Detect which cell encompasses the target text, then output its [X, Y] center coordinate. 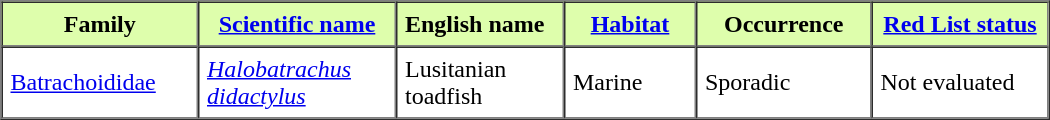
Scientific name [297, 24]
Family [100, 24]
Marine [630, 82]
Not evaluated [960, 82]
Occurrence [784, 24]
Batrachoididae [100, 82]
Halobatrachus didactylus [297, 82]
Red List status [960, 24]
Habitat [630, 24]
Sporadic [784, 82]
Lusitanian toadfish [480, 82]
English name [480, 24]
